For the text-containing cell, return its midpoint in [x, y] coordinate format. 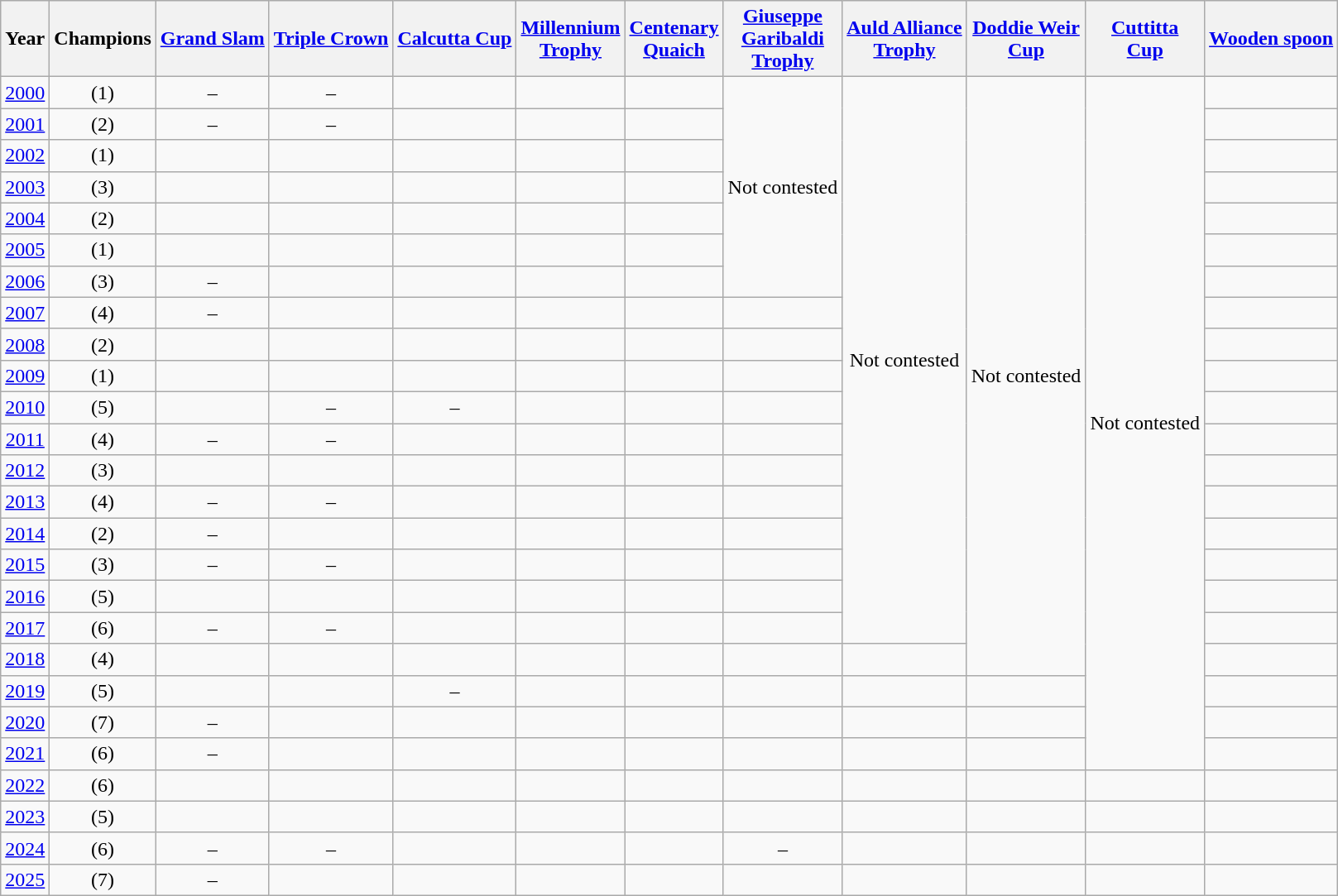
Year [25, 39]
CuttittaCup [1145, 39]
2019 [25, 691]
2012 [25, 471]
2020 [25, 722]
2000 [25, 93]
Auld AllianceTrophy [904, 39]
Triple Crown [331, 39]
MillenniumTrophy [571, 39]
2017 [25, 628]
Champions [103, 39]
2003 [25, 187]
2013 [25, 502]
2007 [25, 313]
Doddie WeirCup [1026, 39]
2018 [25, 659]
2015 [25, 565]
2001 [25, 124]
2004 [25, 218]
2011 [25, 439]
2022 [25, 785]
2009 [25, 376]
2024 [25, 848]
Calcutta Cup [455, 39]
2016 [25, 597]
2025 [25, 879]
2008 [25, 344]
2002 [25, 156]
GiuseppeGaribaldiTrophy [783, 39]
CentenaryQuaich [674, 39]
2006 [25, 281]
Grand Slam [212, 39]
2021 [25, 754]
Wooden spoon [1271, 39]
2023 [25, 817]
2005 [25, 250]
2014 [25, 534]
2010 [25, 407]
